Find where the given text appears and provide that cell's center as [x, y] coordinate. 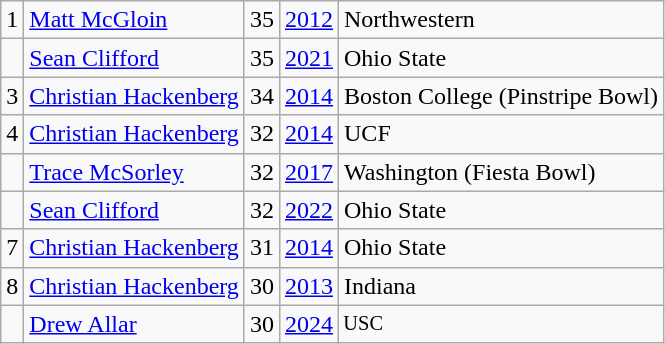
1 [12, 20]
31 [262, 248]
UCF [502, 134]
34 [262, 96]
2022 [308, 210]
2013 [308, 286]
USC [502, 324]
Boston College (Pinstripe Bowl) [502, 96]
Trace McSorley [134, 172]
3 [12, 96]
Drew Allar [134, 324]
7 [12, 248]
8 [12, 286]
Northwestern [502, 20]
2012 [308, 20]
Matt McGloin [134, 20]
Washington (Fiesta Bowl) [502, 172]
2017 [308, 172]
Indiana [502, 286]
4 [12, 134]
2024 [308, 324]
2021 [308, 58]
